Search for the cell housing the specified text and yield its (X, Y) center coordinate. 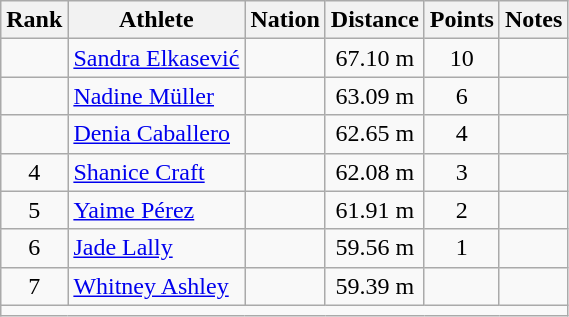
59.39 m (374, 286)
Denia Caballero (156, 134)
61.91 m (374, 210)
Shanice Craft (156, 172)
Notes (533, 20)
Sandra Elkasević (156, 58)
Athlete (156, 20)
Rank (34, 20)
Yaime Pérez (156, 210)
Points (462, 20)
10 (462, 58)
62.65 m (374, 134)
Nation (285, 20)
Jade Lally (156, 248)
Nadine Müller (156, 96)
59.56 m (374, 248)
2 (462, 210)
Whitney Ashley (156, 286)
63.09 m (374, 96)
1 (462, 248)
67.10 m (374, 58)
5 (34, 210)
62.08 m (374, 172)
3 (462, 172)
Distance (374, 20)
7 (34, 286)
